Provide the [X, Y] coordinate of the cell's center where the given text is located.  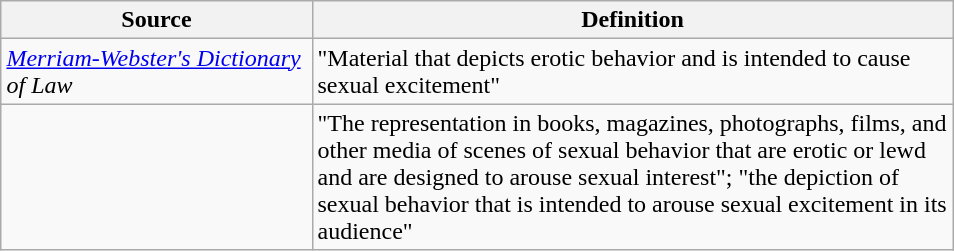
"Material that depicts erotic behavior and is intended to cause sexual excitement" [632, 72]
Source [156, 20]
Definition [632, 20]
Merriam-Webster's Dictionary of Law [156, 72]
